Extract the (x, y) coordinate from the center of the cell holding the provided text.  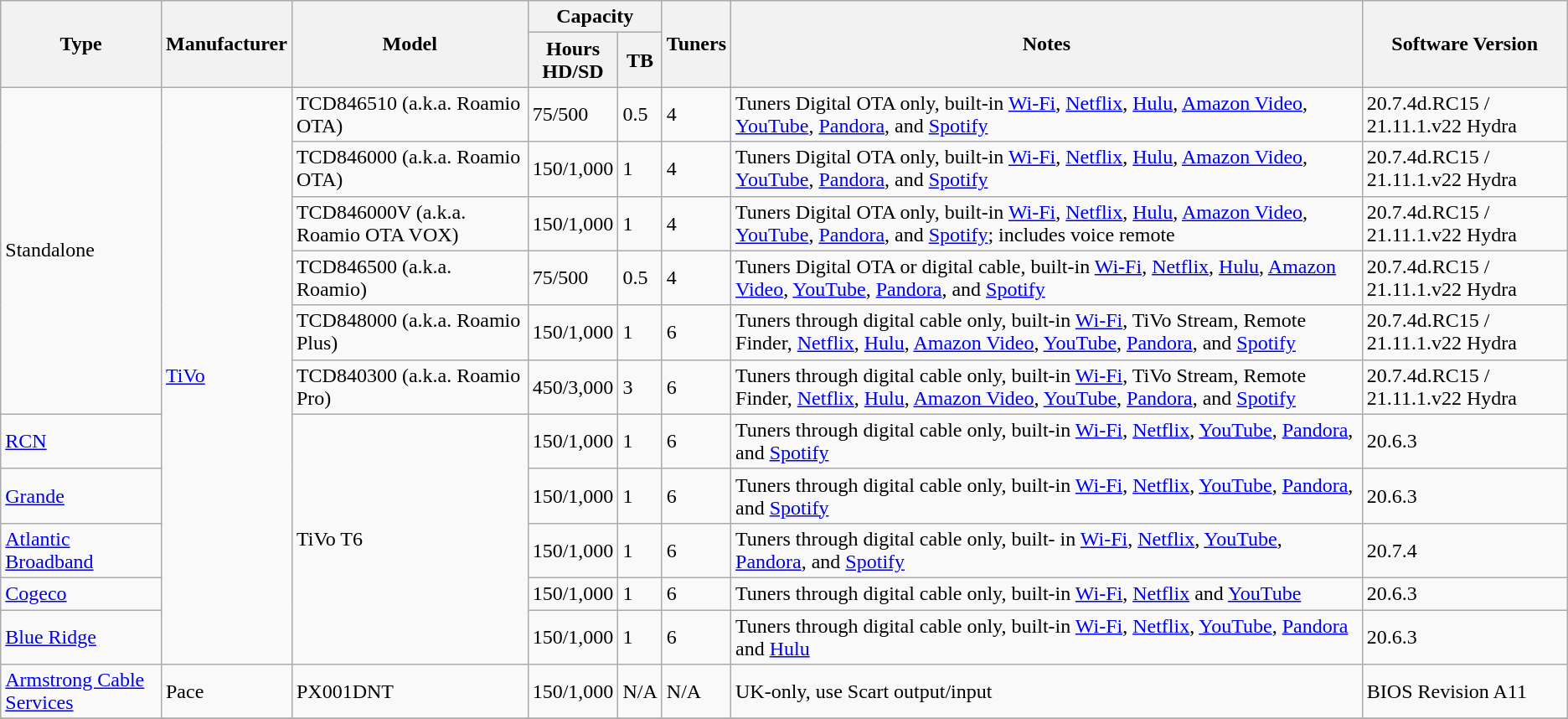
3 (640, 387)
UK-only, use Scart output/input (1047, 692)
Type (81, 44)
Atlantic Broadband (81, 550)
Tuners through digital cable only, built- in Wi-Fi, Netflix, YouTube, Pandora, and Spotify (1047, 550)
TB (640, 60)
Armstrong Cable Services (81, 692)
Model (410, 44)
Tuners through digital cable only, built-in Wi-Fi, Netflix and YouTube (1047, 593)
Tuners (696, 44)
HoursHD/SD (573, 60)
Grande (81, 496)
TiVo T6 (410, 539)
Tuners Digital OTA or digital cable, built-in Wi-Fi, Netflix, Hulu, Amazon Video, YouTube, Pandora, and Spotify (1047, 278)
BIOS Revision A11 (1464, 692)
Notes (1047, 44)
Pace (226, 692)
RCN (81, 441)
TiVo (226, 375)
TCD846510 (a.k.a. Roamio OTA) (410, 114)
20.7.4 (1464, 550)
Blue Ridge (81, 637)
TCD840300 (a.k.a. Roamio Pro) (410, 387)
Capacity (595, 17)
PX001DNT (410, 692)
Cogeco (81, 593)
Software Version (1464, 44)
Tuners Digital OTA only, built-in Wi-Fi, Netflix, Hulu, Amazon Video, YouTube, Pandora, and Spotify; includes voice remote (1047, 223)
Standalone (81, 251)
Manufacturer (226, 44)
TCD846000V (a.k.a. Roamio OTA VOX) (410, 223)
Tuners through digital cable only, built-in Wi-Fi, Netflix, YouTube, Pandora and Hulu (1047, 637)
TCD848000 (a.k.a. Roamio Plus) (410, 332)
TCD846000 (a.k.a. Roamio OTA) (410, 169)
450/3,000 (573, 387)
TCD846500 (a.k.a. Roamio) (410, 278)
